Determine the [x, y] coordinate at the center of the cell enclosing the given text.  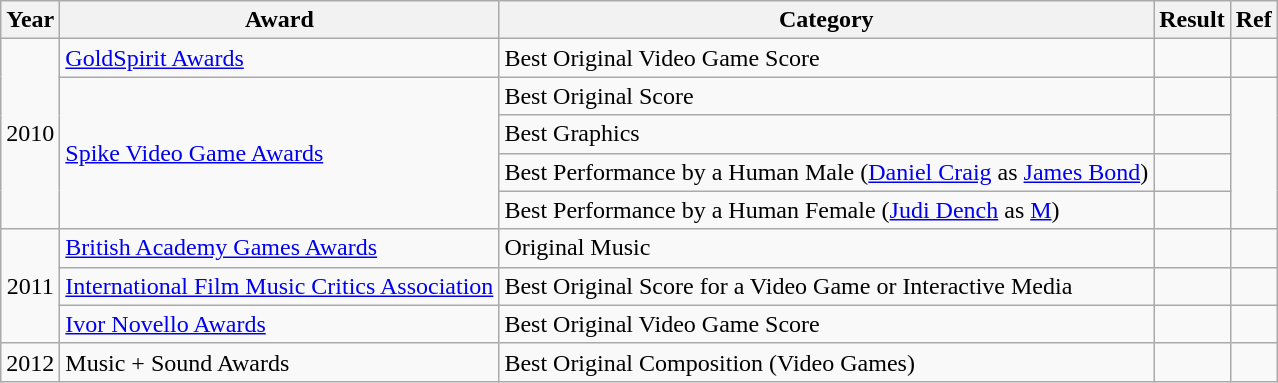
Year [30, 20]
Best Original Composition (Video Games) [826, 362]
2012 [30, 362]
Best Original Score [826, 96]
Best Original Score for a Video Game or Interactive Media [826, 286]
Best Graphics [826, 134]
Ivor Novello Awards [280, 324]
2011 [30, 286]
Best Performance by a Human Female (Judi Dench as M) [826, 210]
Ref [1254, 20]
Category [826, 20]
International Film Music Critics Association [280, 286]
2010 [30, 134]
Award [280, 20]
Original Music [826, 248]
Best Performance by a Human Male (Daniel Craig as James Bond) [826, 172]
Spike Video Game Awards [280, 153]
GoldSpirit Awards [280, 58]
Result [1192, 20]
British Academy Games Awards [280, 248]
Music + Sound Awards [280, 362]
